Capture the cell that displays the provided text and extract its [X, Y] central coordinate. 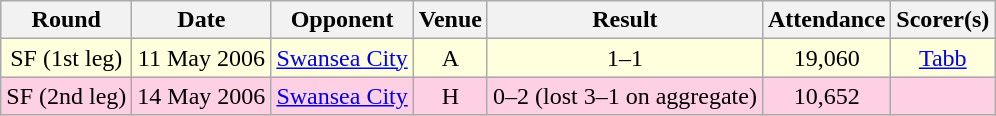
14 May 2006 [202, 96]
Attendance [826, 20]
Venue [450, 20]
10,652 [826, 96]
11 May 2006 [202, 58]
Round [66, 20]
A [450, 58]
19,060 [826, 58]
1–1 [624, 58]
Result [624, 20]
Scorer(s) [943, 20]
0–2 (lost 3–1 on aggregate) [624, 96]
Opponent [342, 20]
SF (2nd leg) [66, 96]
H [450, 96]
Date [202, 20]
SF (1st leg) [66, 58]
Tabb [943, 58]
